Extract the (x, y) coordinate from the center of the cell holding the provided text.  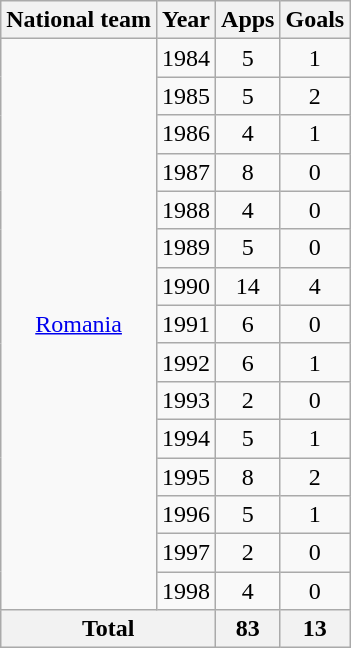
Total (108, 629)
1994 (186, 438)
1988 (186, 210)
1993 (186, 400)
1986 (186, 134)
1985 (186, 96)
National team (79, 20)
1990 (186, 286)
1996 (186, 515)
1997 (186, 553)
Year (186, 20)
1992 (186, 362)
1991 (186, 324)
Goals (315, 20)
1995 (186, 477)
14 (248, 286)
13 (315, 629)
Romania (79, 324)
83 (248, 629)
1987 (186, 172)
1984 (186, 58)
1998 (186, 591)
1989 (186, 248)
Apps (248, 20)
